Pinpoint the cell where the given text exists, returning its (x, y) midpoint coordinate. 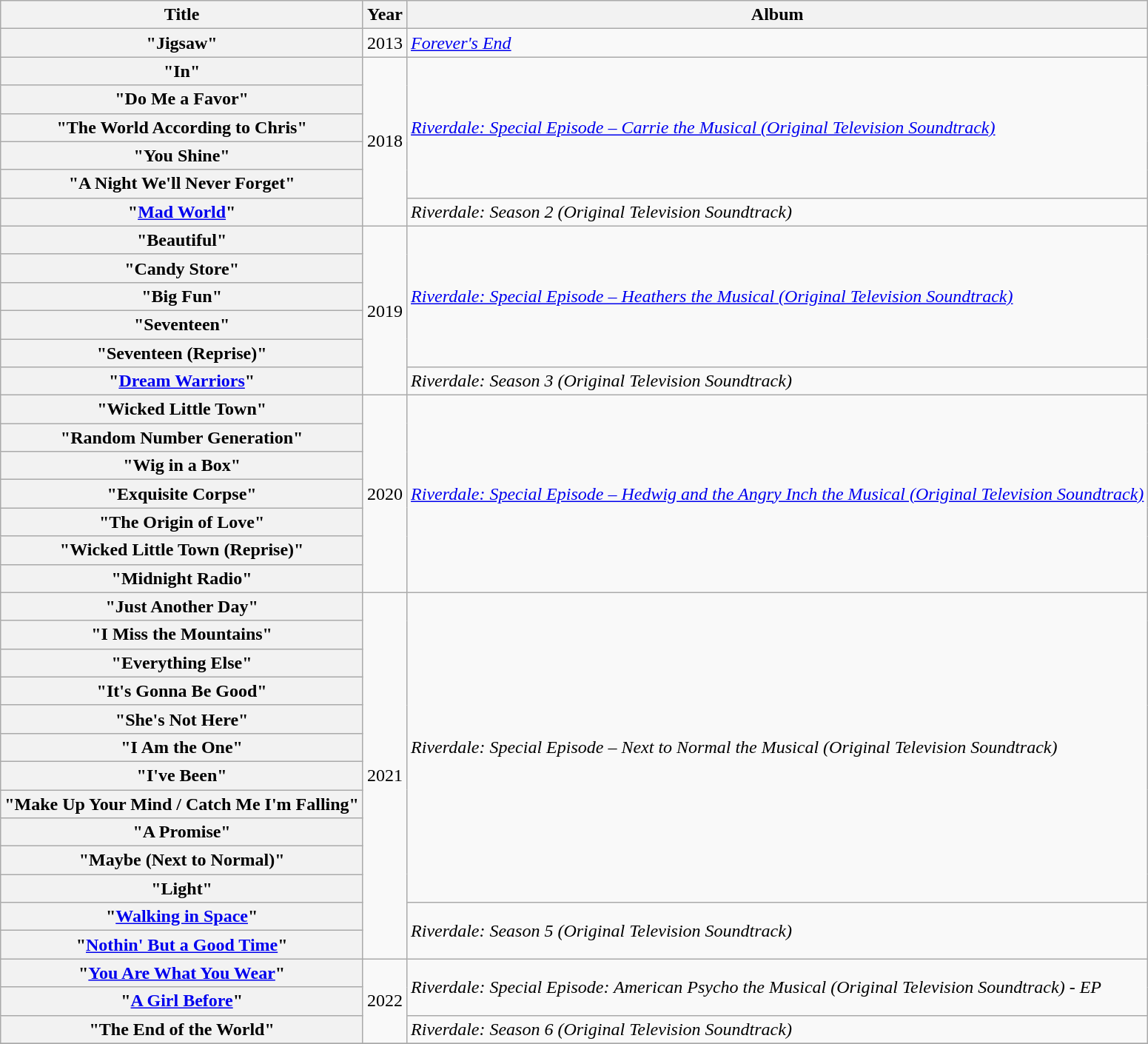
"I Am the One" (182, 747)
2021 (385, 776)
Riverdale: Special Episode – Carrie the Musical (Original Television Soundtrack) (777, 127)
"You Are What You Wear" (182, 973)
"The World According to Chris" (182, 127)
2018 (385, 141)
"Mad World" (182, 212)
2019 (385, 310)
"I Miss the Mountains" (182, 635)
Riverdale: Special Episode – Heathers the Musical (Original Television Soundtrack) (777, 296)
Riverdale: Special Episode: American Psycho the Musical (Original Television Soundtrack) - EP (777, 987)
2022 (385, 1001)
"Wig in a Box" (182, 466)
Year (385, 15)
"Exquisite Corpse" (182, 494)
"It's Gonna Be Good" (182, 691)
"Candy Store" (182, 268)
"Midnight Radio" (182, 578)
"Do Me a Favor" (182, 99)
Riverdale: Special Episode – Hedwig and the Angry Inch the Musical (Original Television Soundtrack) (777, 494)
"Beautiful" (182, 240)
"Wicked Little Town (Reprise)" (182, 550)
Riverdale: Special Episode – Next to Normal the Musical (Original Television Soundtrack) (777, 748)
"She's Not Here" (182, 719)
"The End of the World" (182, 1029)
Riverdale: Season 6 (Original Television Soundtrack) (777, 1029)
"Jigsaw" (182, 43)
"Seventeen (Reprise)" (182, 353)
Title (182, 15)
"Light" (182, 889)
"A Girl Before" (182, 1001)
Forever's End (777, 43)
"Make Up Your Mind / Catch Me I'm Falling" (182, 803)
Riverdale: Season 5 (Original Television Soundtrack) (777, 931)
2013 (385, 43)
Riverdale: Season 2 (Original Television Soundtrack) (777, 212)
"Walking in Space" (182, 917)
"Nothin' But a Good Time" (182, 945)
"Maybe (Next to Normal)" (182, 860)
Riverdale: Season 3 (Original Television Soundtrack) (777, 381)
Album (777, 15)
"I've Been" (182, 775)
"Big Fun" (182, 296)
"Random Number Generation" (182, 438)
"A Night We'll Never Forget" (182, 184)
"Seventeen" (182, 324)
"Wicked Little Town" (182, 409)
"Just Another Day" (182, 606)
2020 (385, 494)
"In" (182, 71)
"You Shine" (182, 155)
"The Origin of Love" (182, 522)
"A Promise" (182, 832)
"Dream Warriors" (182, 381)
"Everything Else" (182, 663)
